Detect which cell encompasses the target text, then output its (x, y) center coordinate. 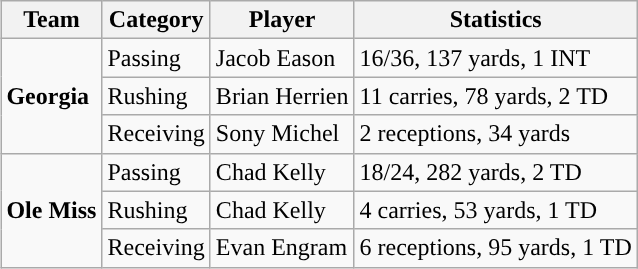
Brian Herrien (282, 96)
11 carries, 78 yards, 2 TD (496, 96)
Evan Engram (282, 248)
Jacob Eason (282, 58)
4 carries, 53 yards, 1 TD (496, 210)
Ole Miss (52, 210)
2 receptions, 34 yards (496, 134)
Georgia (52, 96)
6 receptions, 95 yards, 1 TD (496, 248)
Statistics (496, 20)
Sony Michel (282, 134)
18/24, 282 yards, 2 TD (496, 172)
Player (282, 20)
Team (52, 20)
16/36, 137 yards, 1 INT (496, 58)
Category (156, 20)
